Return [x, y] of the center of cell containing provided text 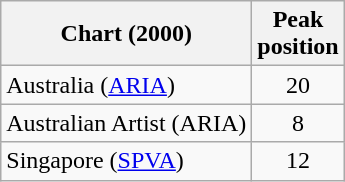
Australian Artist (ARIA) [126, 123]
12 [298, 161]
20 [298, 85]
Singapore (SPVA) [126, 161]
Australia (ARIA) [126, 85]
Chart (2000) [126, 34]
Peak position [298, 34]
8 [298, 123]
